Identify which cell holds the provided text, then report its (X, Y) central coordinate. 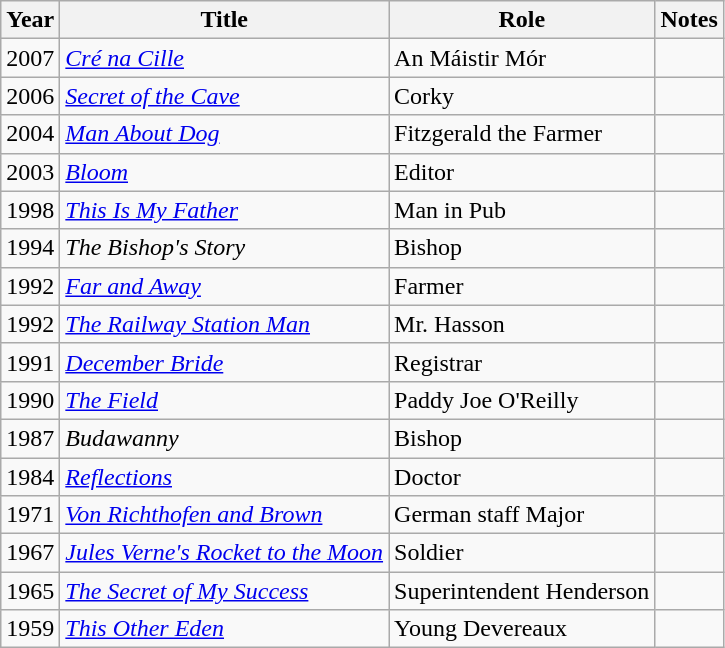
1971 (30, 515)
German staff Major (522, 515)
An Máistir Mór (522, 58)
Paddy Joe O'Reilly (522, 400)
1998 (30, 210)
1959 (30, 629)
Year (30, 20)
Soldier (522, 553)
2003 (30, 172)
2004 (30, 134)
Bloom (224, 172)
Superintendent Henderson (522, 591)
Doctor (522, 477)
Budawanny (224, 438)
2006 (30, 96)
1967 (30, 553)
Young Devereaux (522, 629)
1994 (30, 248)
2007 (30, 58)
December Bride (224, 362)
Cré na Cille (224, 58)
The Railway Station Man (224, 324)
Role (522, 20)
Man in Pub (522, 210)
This Is My Father (224, 210)
This Other Eden (224, 629)
Farmer (522, 286)
Editor (522, 172)
Von Richthofen and Brown (224, 515)
Secret of the Cave (224, 96)
Notes (689, 20)
1987 (30, 438)
Corky (522, 96)
1991 (30, 362)
1965 (30, 591)
Far and Away (224, 286)
Mr. Hasson (522, 324)
The Bishop's Story (224, 248)
1990 (30, 400)
Man About Dog (224, 134)
The Field (224, 400)
Jules Verne's Rocket to the Moon (224, 553)
1984 (30, 477)
Reflections (224, 477)
Fitzgerald the Farmer (522, 134)
Title (224, 20)
Registrar (522, 362)
The Secret of My Success (224, 591)
